From the cell containing the given text, extract its center point as [x, y] coordinate. 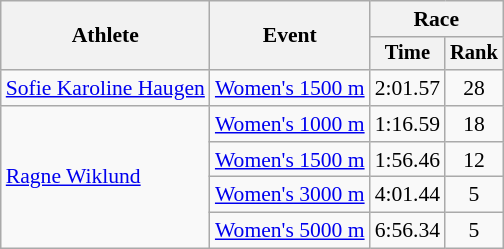
Sofie Karoline Haugen [106, 88]
2:01.57 [408, 88]
1:56.46 [408, 160]
18 [474, 124]
Race [436, 19]
28 [474, 88]
Women's 3000 m [290, 195]
Event [290, 36]
Women's 5000 m [290, 231]
Rank [474, 54]
Women's 1000 m [290, 124]
4:01.44 [408, 195]
Ragne Wiklund [106, 177]
6:56.34 [408, 231]
Time [408, 54]
1:16.59 [408, 124]
Athlete [106, 36]
12 [474, 160]
